Output the (x, y) coordinate of the center of the cell containing the given text.  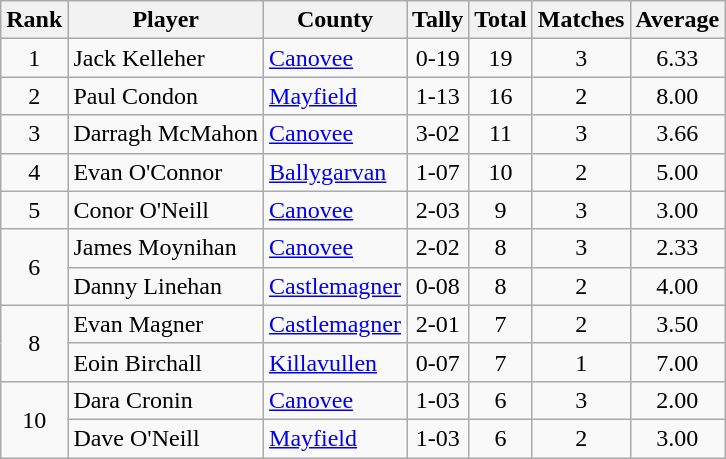
4.00 (678, 286)
Evan Magner (166, 324)
Dave O'Neill (166, 438)
0-08 (438, 286)
Paul Condon (166, 96)
Tally (438, 20)
5.00 (678, 172)
Rank (34, 20)
2.33 (678, 248)
2-03 (438, 210)
James Moynihan (166, 248)
Dara Cronin (166, 400)
16 (501, 96)
1-13 (438, 96)
3.66 (678, 134)
9 (501, 210)
Ballygarvan (336, 172)
Darragh McMahon (166, 134)
4 (34, 172)
19 (501, 58)
Evan O'Connor (166, 172)
Total (501, 20)
11 (501, 134)
Eoin Birchall (166, 362)
Average (678, 20)
Jack Kelleher (166, 58)
3.50 (678, 324)
1-07 (438, 172)
8.00 (678, 96)
Matches (581, 20)
2-01 (438, 324)
Player (166, 20)
2-02 (438, 248)
7.00 (678, 362)
3-02 (438, 134)
0-07 (438, 362)
2.00 (678, 400)
Danny Linehan (166, 286)
0-19 (438, 58)
County (336, 20)
Conor O'Neill (166, 210)
5 (34, 210)
Killavullen (336, 362)
6.33 (678, 58)
